Find where the given text appears and provide that cell's center as [x, y] coordinate. 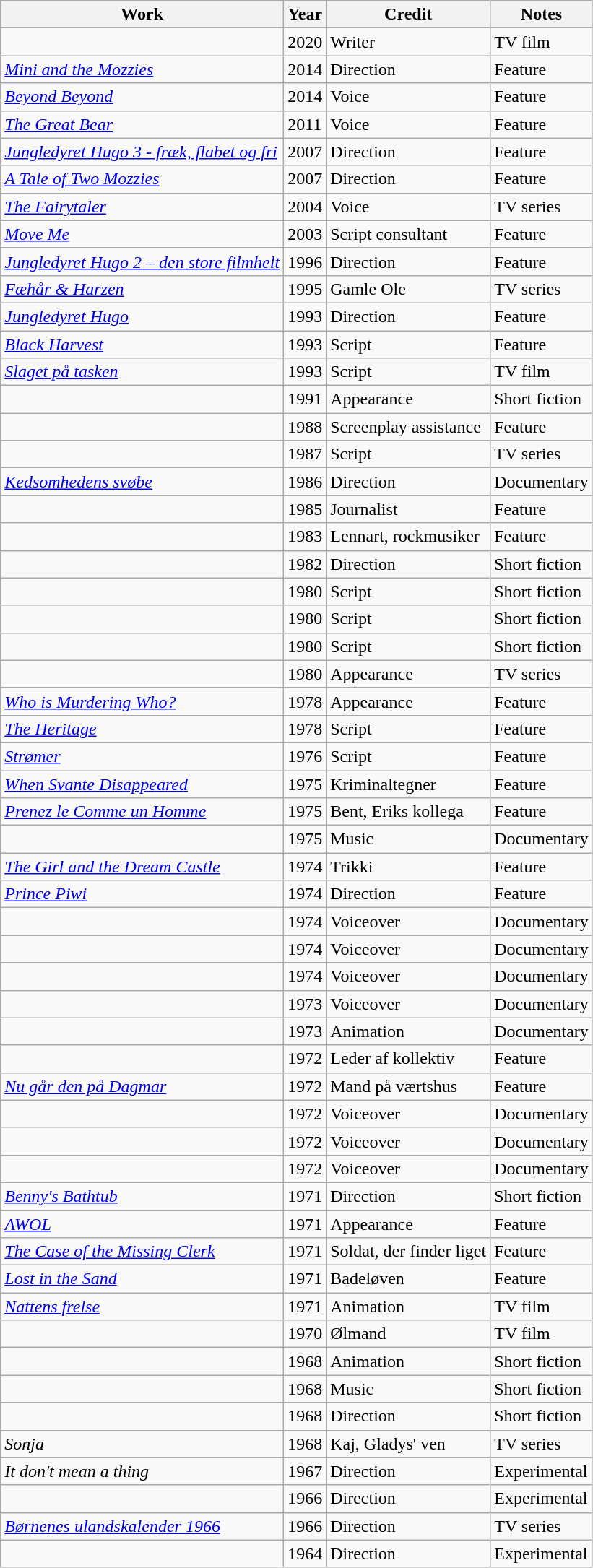
Writer [409, 42]
It don't mean a thing [142, 1471]
Credit [409, 14]
Badeløven [409, 1279]
Jungledyret Hugo 2 – den store filmhelt [142, 261]
The Case of the Missing Clerk [142, 1252]
Who is Murdering Who? [142, 701]
Bent, Eriks kollega [409, 812]
1987 [305, 454]
2020 [305, 42]
Slaget på tasken [142, 372]
Prince Piwi [142, 894]
Trikki [409, 867]
1996 [305, 261]
Jungledyret Hugo [142, 316]
Gamle Ole [409, 289]
1986 [305, 482]
The Great Bear [142, 124]
Kedsomhedens svøbe [142, 482]
Notes [542, 14]
Soldat, der finder liget [409, 1252]
Lennart, rockmusiker [409, 537]
Benny's Bathtub [142, 1196]
1983 [305, 537]
2011 [305, 124]
1970 [305, 1334]
Jungledyret Hugo 3 - fræk, flabet og fri [142, 152]
1988 [305, 427]
Screenplay assistance [409, 427]
Move Me [142, 234]
The Fairytaler [142, 207]
Sonja [142, 1444]
2003 [305, 234]
AWOL [142, 1224]
1964 [305, 1554]
1967 [305, 1471]
When Svante Disappeared [142, 784]
Nattens frelse [142, 1307]
Year [305, 14]
Journalist [409, 509]
1991 [305, 399]
Mini and the Mozzies [142, 69]
Black Harvest [142, 345]
Lost in the Sand [142, 1279]
Kriminaltegner [409, 784]
1976 [305, 756]
Ølmand [409, 1334]
A Tale of Two Mozzies [142, 179]
Kaj, Gladys' ven [409, 1444]
Mand på værtshus [409, 1086]
1995 [305, 289]
Work [142, 14]
1982 [305, 564]
Fæhår & Harzen [142, 289]
Strømer [142, 756]
Prenez le Comme un Homme [142, 812]
2004 [305, 207]
Nu går den på Dagmar [142, 1086]
Børnenes ulandskalender 1966 [142, 1526]
Beyond Beyond [142, 97]
The Heritage [142, 729]
1985 [305, 509]
Leder af kollektiv [409, 1059]
The Girl and the Dream Castle [142, 867]
Script consultant [409, 234]
